Output the (x, y) coordinate of the center of the cell containing the given text.  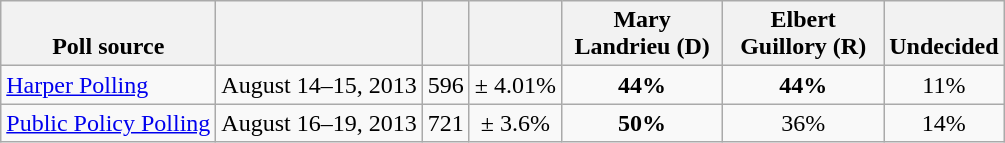
Public Policy Polling (108, 123)
MaryLandrieu (D) (642, 34)
Harper Polling (108, 85)
± 3.6% (515, 123)
14% (944, 123)
36% (804, 123)
Poll source (108, 34)
596 (446, 85)
ElbertGuillory (R) (804, 34)
50% (642, 123)
721 (446, 123)
Undecided (944, 34)
August 16–19, 2013 (319, 123)
11% (944, 85)
± 4.01% (515, 85)
August 14–15, 2013 (319, 85)
